Locate the cell with the specified text and output its (X, Y) center coordinate. 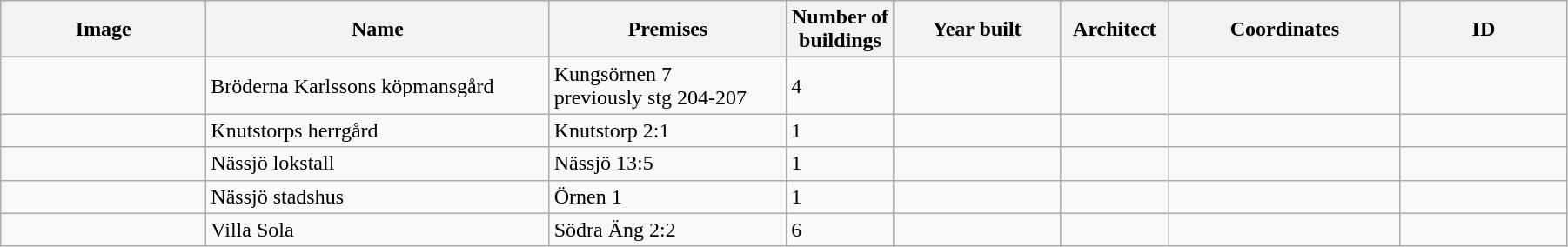
4 (841, 85)
Bröderna Karlssons köpmansgård (378, 85)
Number ofbuildings (841, 30)
Nässjö stadshus (378, 197)
Premises (668, 30)
Year built (976, 30)
Knutstorps herrgård (378, 130)
ID (1483, 30)
Image (104, 30)
Örnen 1 (668, 197)
Nässjö lokstall (378, 164)
6 (841, 230)
Södra Äng 2:2 (668, 230)
Nässjö 13:5 (668, 164)
Knutstorp 2:1 (668, 130)
Name (378, 30)
Villa Sola (378, 230)
Coordinates (1284, 30)
Architect (1114, 30)
Kungsörnen 7previously stg 204-207 (668, 85)
